Determine the [X, Y] coordinate at the center of the cell enclosing the given text.  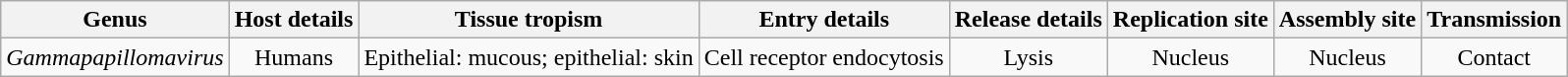
Assembly site [1347, 20]
Release details [1028, 20]
Host details [294, 20]
Contact [1494, 57]
Entry details [823, 20]
Cell receptor endocytosis [823, 57]
Lysis [1028, 57]
Humans [294, 57]
Genus [115, 20]
Replication site [1191, 20]
Gammapapillomavirus [115, 57]
Tissue tropism [529, 20]
Epithelial: mucous; epithelial: skin [529, 57]
Transmission [1494, 20]
